For the text-containing cell, return its midpoint in (x, y) coordinate format. 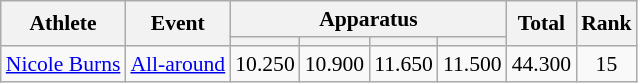
10.900 (334, 64)
44.300 (542, 64)
All-around (178, 64)
Athlete (64, 24)
15 (606, 64)
11.650 (404, 64)
Nicole Burns (64, 64)
11.500 (472, 64)
Apparatus (368, 19)
10.250 (264, 64)
Rank (606, 24)
Total (542, 24)
Event (178, 24)
